For the text-containing cell, return its midpoint in (x, y) coordinate format. 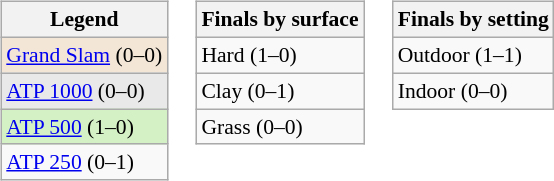
Outdoor (1–1) (474, 55)
Legend (84, 20)
Indoor (0–0) (474, 91)
ATP 250 (0–1) (84, 162)
ATP 1000 (0–0) (84, 91)
Finals by surface (280, 20)
Grand Slam (0–0) (84, 55)
ATP 500 (1–0) (84, 127)
Grass (0–0) (280, 127)
Finals by setting (474, 20)
Clay (0–1) (280, 91)
Hard (1–0) (280, 55)
